Search for the cell housing the specified text and yield its [x, y] center coordinate. 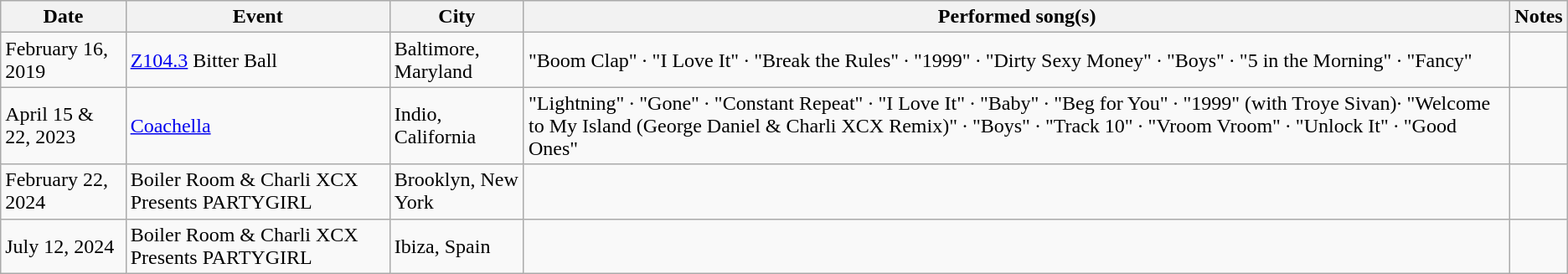
Event [258, 17]
Brooklyn, New York [456, 191]
July 12, 2024 [64, 246]
Baltimore, Maryland [456, 60]
Notes [1539, 17]
Coachella [258, 126]
Ibiza, Spain [456, 246]
February 22, 2024 [64, 191]
"Boom Clap" · "I Love It" · "Break the Rules" · "1999" · "Dirty Sexy Money" · "Boys" · "5 in the Morning" · "Fancy" [1017, 60]
Date [64, 17]
Z104.3 Bitter Ball [258, 60]
Performed song(s) [1017, 17]
April 15 & 22, 2023 [64, 126]
Indio, California [456, 126]
February 16, 2019 [64, 60]
City [456, 17]
